Scan for the cell matching the given text and deliver its [X, Y] coordinate at center. 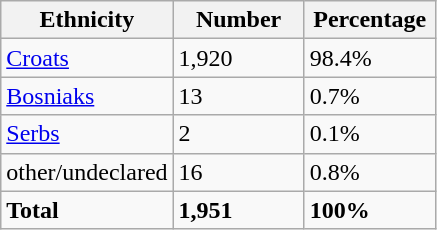
other/undeclared [87, 172]
Serbs [87, 134]
Ethnicity [87, 20]
0.8% [370, 172]
0.7% [370, 96]
Bosniaks [87, 96]
0.1% [370, 134]
13 [238, 96]
Total [87, 210]
1,951 [238, 210]
98.4% [370, 58]
16 [238, 172]
Number [238, 20]
Percentage [370, 20]
1,920 [238, 58]
2 [238, 134]
100% [370, 210]
Croats [87, 58]
